Detect which cell encompasses the target text, then output its [X, Y] center coordinate. 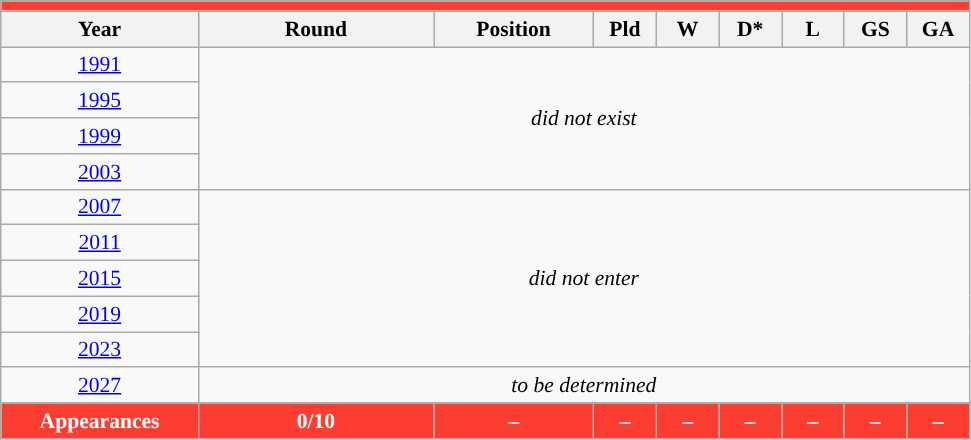
1999 [100, 136]
0/10 [316, 421]
D* [750, 29]
Position [514, 29]
W [688, 29]
2019 [100, 314]
Year [100, 29]
Pld [626, 29]
1991 [100, 65]
2007 [100, 207]
2023 [100, 350]
did not exist [584, 118]
2011 [100, 243]
GA [938, 29]
did not enter [584, 278]
2027 [100, 386]
L [814, 29]
to be determined [584, 386]
Round [316, 29]
GS [876, 29]
2015 [100, 279]
2003 [100, 172]
Appearances [100, 421]
1995 [100, 101]
